Capture the cell that displays the provided text and extract its (X, Y) central coordinate. 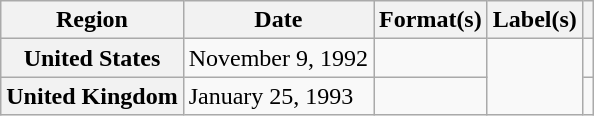
Label(s) (534, 20)
United Kingdom (92, 96)
Region (92, 20)
United States (92, 58)
Date (278, 20)
November 9, 1992 (278, 58)
January 25, 1993 (278, 96)
Format(s) (431, 20)
